Scan for the cell matching the given text and deliver its (x, y) coordinate at center. 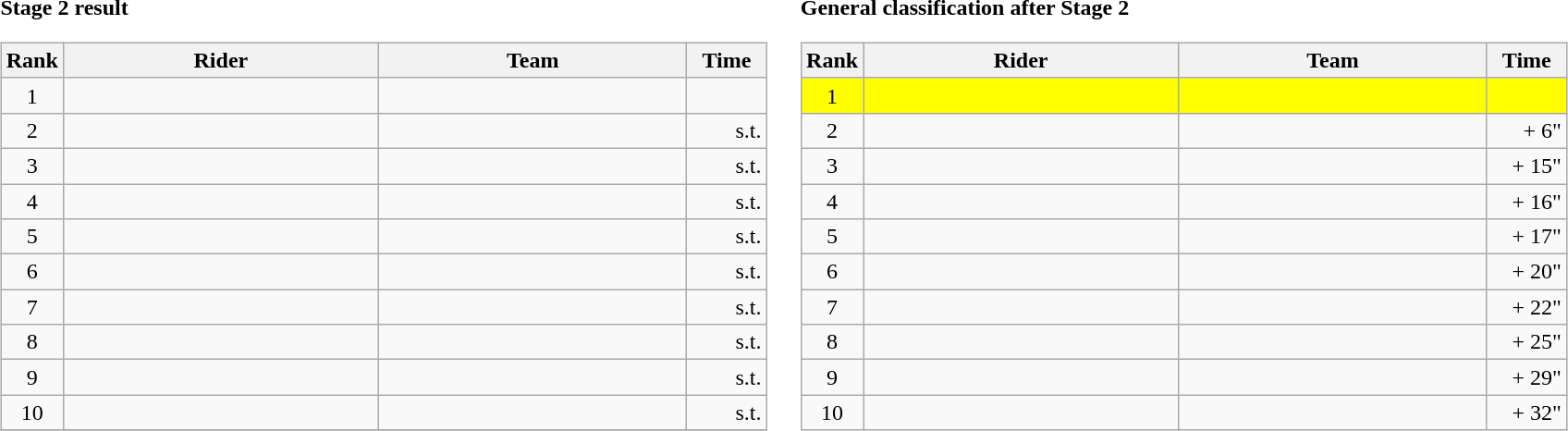
+ 6" (1526, 130)
+ 15" (1526, 166)
+ 25" (1526, 342)
+ 29" (1526, 377)
+ 20" (1526, 272)
+ 22" (1526, 307)
+ 17" (1526, 237)
+ 16" (1526, 201)
+ 32" (1526, 413)
